For the text-containing cell, return its midpoint in [X, Y] coordinate format. 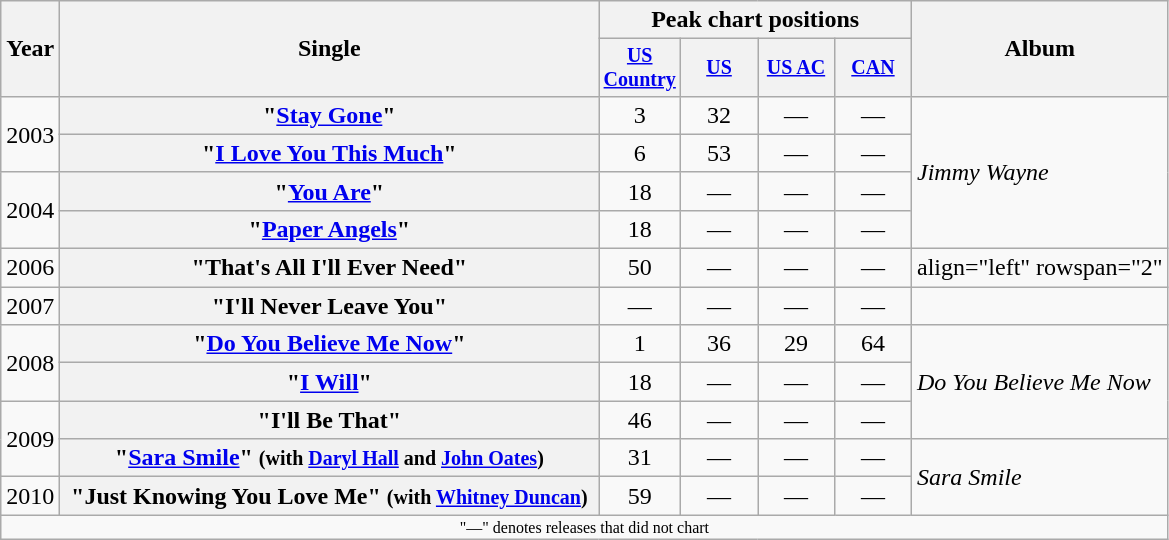
Year [30, 49]
"Do You Believe Me Now" [330, 344]
2008 [30, 363]
Jimmy Wayne [1040, 172]
64 [872, 344]
CAN [872, 68]
Sara Smile [1040, 477]
2004 [30, 210]
Do You Believe Me Now [1040, 382]
1 [640, 344]
32 [720, 115]
50 [640, 268]
Single [330, 49]
"Just Knowing You Love Me" (with Whitney Duncan) [330, 496]
"—" denotes releases that did not chart [584, 527]
"Paper Angels" [330, 229]
29 [796, 344]
"That's All I'll Ever Need" [330, 268]
"Stay Gone" [330, 115]
Album [1040, 49]
align="left" rowspan="2" [1040, 268]
6 [640, 153]
US [720, 68]
46 [640, 420]
"You Are" [330, 191]
"I Will" [330, 382]
2003 [30, 134]
"I'll Never Leave You" [330, 306]
3 [640, 115]
"Sara Smile" (with Daryl Hall and John Oates) [330, 458]
US AC [796, 68]
"I'll Be That" [330, 420]
"I Love You This Much" [330, 153]
31 [640, 458]
36 [720, 344]
2010 [30, 496]
US Country [640, 68]
2007 [30, 306]
Peak chart positions [756, 20]
53 [720, 153]
59 [640, 496]
2009 [30, 439]
2006 [30, 268]
